Determine the [X, Y] coordinate at the center of the cell enclosing the given text.  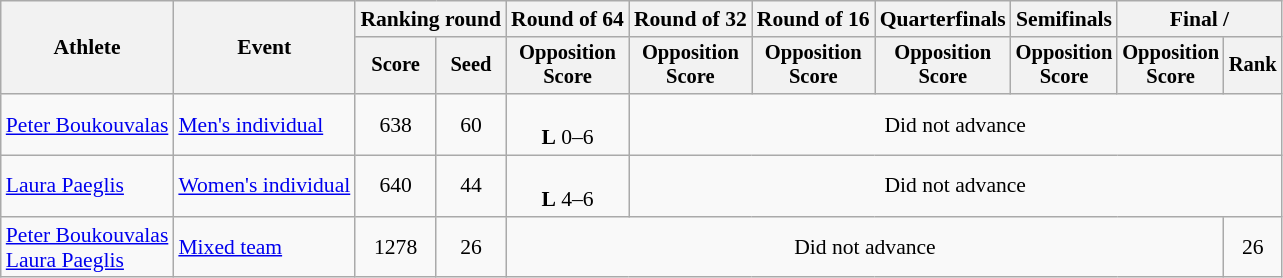
Quarterfinals [943, 19]
Athlete [88, 48]
Round of 16 [814, 19]
L 0–6 [568, 124]
Mixed team [264, 248]
Score [396, 66]
Semifinals [1064, 19]
Women's individual [264, 186]
Final / [1199, 19]
Peter Boukouvalas [88, 124]
Round of 32 [690, 19]
Men's individual [264, 124]
L 4–6 [568, 186]
60 [471, 124]
Event [264, 48]
Round of 64 [568, 19]
Laura Paeglis [88, 186]
1278 [396, 248]
Seed [471, 66]
Peter BoukouvalasLaura Paeglis [88, 248]
640 [396, 186]
Ranking round [430, 19]
44 [471, 186]
638 [396, 124]
Rank [1253, 66]
